Capture the cell that displays the provided text and extract its [x, y] central coordinate. 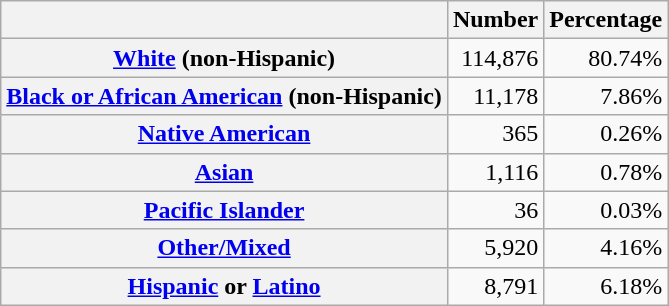
Number [495, 20]
Percentage [606, 20]
Asian [224, 172]
Hispanic or Latino [224, 286]
11,178 [495, 96]
4.16% [606, 248]
1,116 [495, 172]
6.18% [606, 286]
Other/Mixed [224, 248]
Black or African American (non-Hispanic) [224, 96]
Native American [224, 134]
0.78% [606, 172]
Pacific Islander [224, 210]
365 [495, 134]
0.26% [606, 134]
White (non-Hispanic) [224, 58]
80.74% [606, 58]
8,791 [495, 286]
114,876 [495, 58]
7.86% [606, 96]
5,920 [495, 248]
36 [495, 210]
0.03% [606, 210]
